From the cell containing the given text, extract its center point as (X, Y) coordinate. 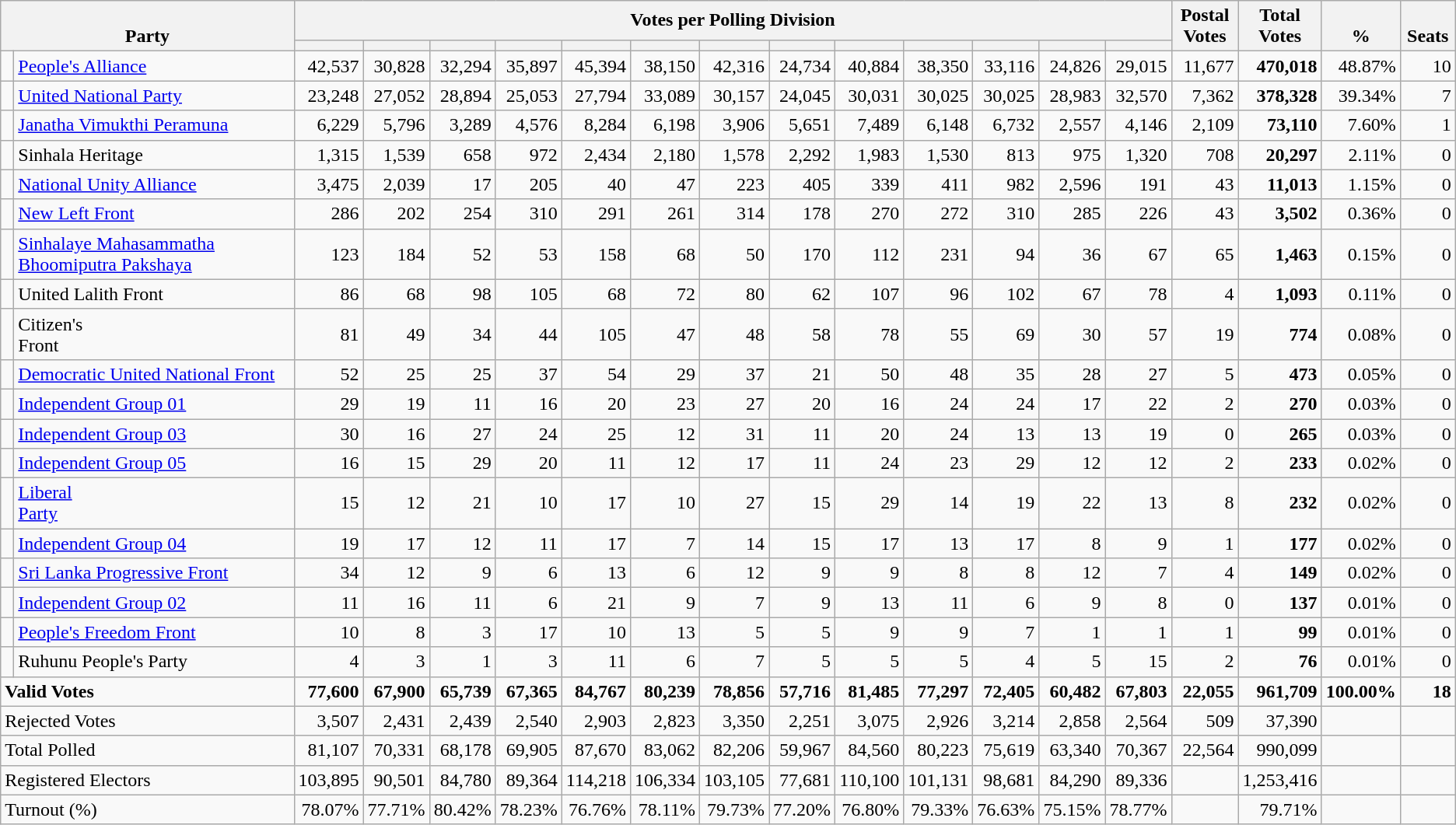
32,294 (462, 66)
Citizen'sFront (154, 334)
5,796 (397, 125)
70,367 (1139, 750)
63,340 (1072, 750)
3,507 (328, 721)
PostalVotes (1205, 26)
2,596 (1072, 184)
961,709 (1280, 691)
39.34% (1361, 96)
5,651 (803, 125)
68,178 (462, 750)
314 (734, 214)
Democratic United National Front (154, 374)
40 (596, 184)
1,315 (328, 155)
57 (1139, 334)
100.00% (1361, 691)
United Lalith Front (154, 294)
2,039 (397, 184)
30,157 (734, 96)
291 (596, 214)
Seats (1428, 26)
77,297 (938, 691)
107 (870, 294)
25,053 (529, 96)
2,926 (938, 721)
55 (938, 334)
286 (328, 214)
99 (1280, 632)
Registered Electors (148, 780)
98,681 (1006, 780)
94 (1006, 253)
31 (734, 433)
202 (397, 214)
339 (870, 184)
Sinhalaye Mahasammatha Bhoomiputra Pakshaya (154, 253)
72 (664, 294)
86 (328, 294)
49 (397, 334)
28,894 (462, 96)
1,539 (397, 155)
83,062 (664, 750)
Independent Group 02 (154, 603)
411 (938, 184)
38,350 (938, 66)
8,284 (596, 125)
149 (1280, 573)
81 (328, 334)
102 (1006, 294)
69 (1006, 334)
Valid Votes (148, 691)
708 (1205, 155)
84,780 (462, 780)
84,560 (870, 750)
470,018 (1280, 66)
48.87% (1361, 66)
79.33% (938, 809)
378,328 (1280, 96)
57,716 (803, 691)
101,131 (938, 780)
2,251 (803, 721)
123 (328, 253)
33,116 (1006, 66)
20,297 (1280, 155)
1,463 (1280, 253)
265 (1280, 433)
473 (1280, 374)
7,362 (1205, 96)
103,895 (328, 780)
75,619 (1006, 750)
% (1361, 26)
Turnout (%) (148, 809)
232 (1280, 504)
2,439 (462, 721)
2,180 (664, 155)
77,600 (328, 691)
982 (1006, 184)
4,146 (1139, 125)
38,150 (664, 66)
2,431 (397, 721)
37,390 (1280, 721)
60,482 (1072, 691)
New Left Front (154, 214)
78.77% (1139, 809)
33,089 (664, 96)
LiberalParty (154, 504)
18 (1428, 691)
110,100 (870, 780)
Votes per Polling Division (733, 20)
261 (664, 214)
Independent Group 01 (154, 404)
3,289 (462, 125)
0.11% (1361, 294)
114,218 (596, 780)
81,485 (870, 691)
6,198 (664, 125)
78.07% (328, 809)
59,967 (803, 750)
People's Alliance (154, 66)
205 (529, 184)
2,858 (1072, 721)
36 (1072, 253)
7,489 (870, 125)
30,828 (397, 66)
1,253,416 (1280, 780)
Independent Group 05 (154, 463)
24,826 (1072, 66)
82,206 (734, 750)
77,681 (803, 780)
254 (462, 214)
6,229 (328, 125)
0.05% (1361, 374)
Rejected Votes (148, 721)
2,557 (1072, 125)
76.63% (1006, 809)
80.42% (462, 809)
89,336 (1139, 780)
177 (1280, 544)
2,564 (1139, 721)
226 (1139, 214)
67,803 (1139, 691)
975 (1072, 155)
96 (938, 294)
44 (529, 334)
United National Party (154, 96)
Sinhala Heritage (154, 155)
Independent Group 03 (154, 433)
3,214 (1006, 721)
58 (803, 334)
1,578 (734, 155)
89,364 (529, 780)
Janatha Vimukthi Peramuna (154, 125)
76.76% (596, 809)
405 (803, 184)
79.73% (734, 809)
76.80% (870, 809)
29,015 (1139, 66)
2,434 (596, 155)
35,897 (529, 66)
0.36% (1361, 214)
70,331 (397, 750)
People's Freedom Front (154, 632)
231 (938, 253)
509 (1205, 721)
28 (1072, 374)
67,900 (397, 691)
2,540 (529, 721)
0.15% (1361, 253)
178 (803, 214)
112 (870, 253)
184 (397, 253)
76 (1280, 662)
22,564 (1205, 750)
3,075 (870, 721)
1,530 (938, 155)
972 (529, 155)
3,906 (734, 125)
Total Polled (148, 750)
80,239 (664, 691)
158 (596, 253)
Total Votes (1280, 26)
Independent Group 04 (154, 544)
35 (1006, 374)
Sri Lanka Progressive Front (154, 573)
11,013 (1280, 184)
103,105 (734, 780)
23,248 (328, 96)
3,350 (734, 721)
84,767 (596, 691)
81,107 (328, 750)
2,903 (596, 721)
774 (1280, 334)
84,290 (1072, 780)
1.15% (1361, 184)
1,093 (1280, 294)
3,475 (328, 184)
285 (1072, 214)
28,983 (1072, 96)
106,334 (664, 780)
813 (1006, 155)
73,110 (1280, 125)
98 (462, 294)
6,732 (1006, 125)
27,794 (596, 96)
54 (596, 374)
990,099 (1280, 750)
24,045 (803, 96)
223 (734, 184)
53 (529, 253)
62 (803, 294)
11,677 (1205, 66)
24,734 (803, 66)
32,570 (1139, 96)
233 (1280, 463)
79.71% (1280, 809)
4,576 (529, 125)
272 (938, 214)
658 (462, 155)
40,884 (870, 66)
42,316 (734, 66)
191 (1139, 184)
75.15% (1072, 809)
2,292 (803, 155)
65,739 (462, 691)
69,905 (529, 750)
67,365 (529, 691)
1,983 (870, 155)
90,501 (397, 780)
77.71% (397, 809)
National Unity Alliance (154, 184)
Party (148, 26)
7.60% (1361, 125)
30,031 (870, 96)
77.20% (803, 809)
45,394 (596, 66)
22,055 (1205, 691)
2,823 (664, 721)
72,405 (1006, 691)
27,052 (397, 96)
3,502 (1280, 214)
Ruhunu People's Party (154, 662)
2,109 (1205, 125)
0.08% (1361, 334)
80,223 (938, 750)
137 (1280, 603)
78.23% (529, 809)
6,148 (938, 125)
78,856 (734, 691)
42,537 (328, 66)
87,670 (596, 750)
65 (1205, 253)
1,320 (1139, 155)
170 (803, 253)
2.11% (1361, 155)
80 (734, 294)
78.11% (664, 809)
